Detect which cell encompasses the target text, then output its (x, y) center coordinate. 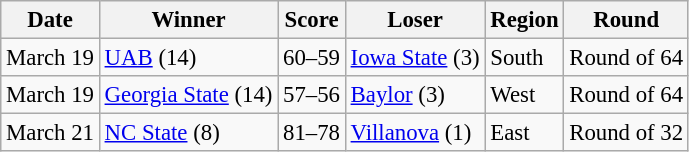
Villanova (1) (415, 133)
57–56 (312, 95)
East (524, 133)
UAB (14) (188, 58)
Winner (188, 20)
Date (50, 20)
NC State (8) (188, 133)
South (524, 58)
Iowa State (3) (415, 58)
Region (524, 20)
Round of 32 (626, 133)
60–59 (312, 58)
West (524, 95)
Loser (415, 20)
March 21 (50, 133)
Georgia State (14) (188, 95)
Round (626, 20)
81–78 (312, 133)
Baylor (3) (415, 95)
Score (312, 20)
